Return [X, Y] of the center of cell containing provided text 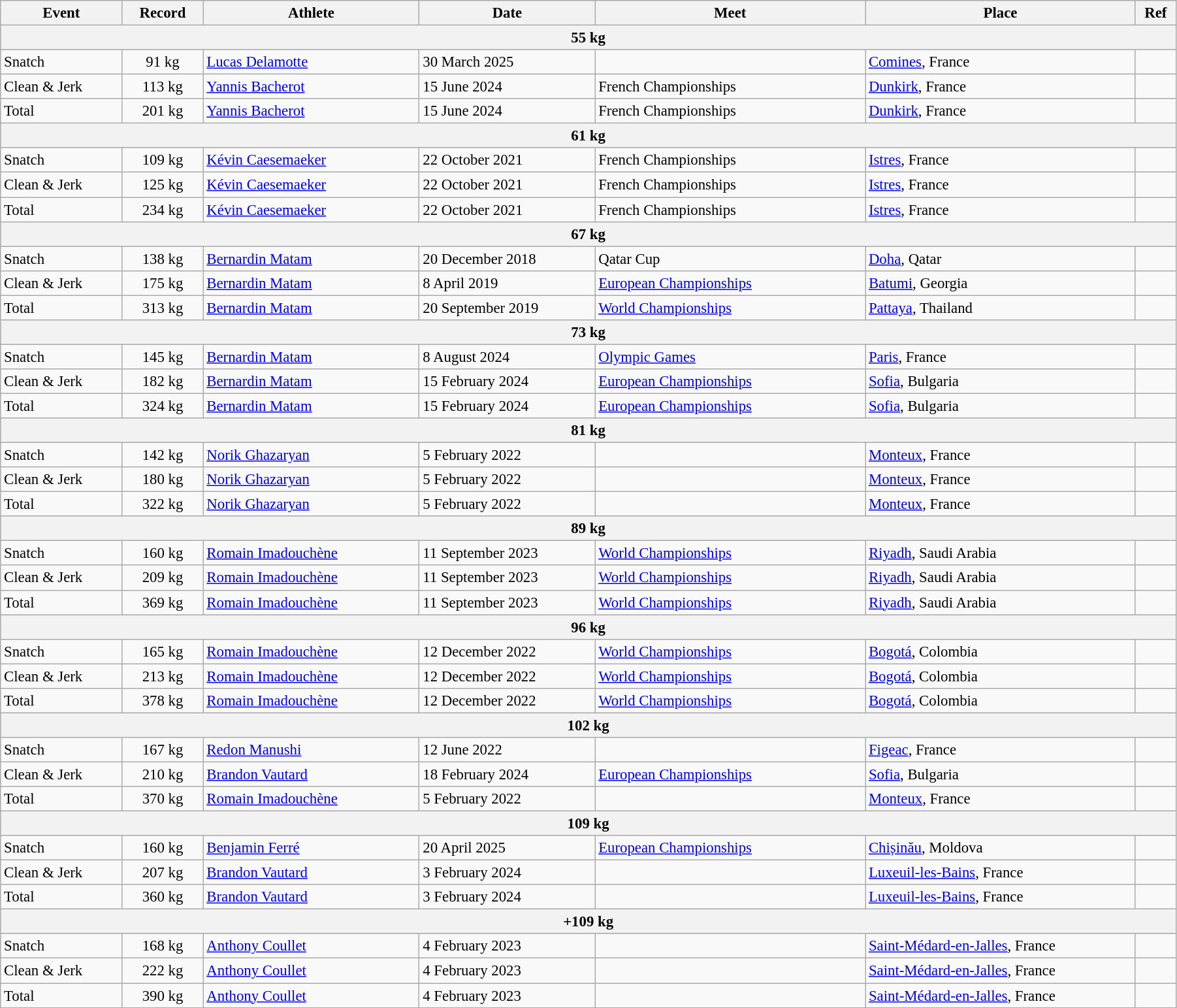
67 kg [588, 234]
Qatar Cup [730, 259]
61 kg [588, 136]
Event [61, 13]
Record [163, 13]
180 kg [163, 480]
Benjamin Ferré [311, 848]
175 kg [163, 283]
138 kg [163, 259]
Paris, France [1001, 357]
222 kg [163, 971]
Comines, France [1001, 62]
369 kg [163, 602]
Place [1001, 13]
Doha, Qatar [1001, 259]
Meet [730, 13]
+109 kg [588, 922]
Lucas Delamotte [311, 62]
Date [507, 13]
213 kg [163, 676]
Batumi, Georgia [1001, 283]
165 kg [163, 651]
182 kg [163, 382]
113 kg [163, 87]
142 kg [163, 455]
8 April 2019 [507, 283]
Athlete [311, 13]
30 March 2025 [507, 62]
Olympic Games [730, 357]
Figeac, France [1001, 750]
89 kg [588, 528]
145 kg [163, 357]
234 kg [163, 210]
210 kg [163, 774]
207 kg [163, 873]
390 kg [163, 996]
20 September 2019 [507, 308]
18 February 2024 [507, 774]
73 kg [588, 333]
81 kg [588, 431]
20 April 2025 [507, 848]
324 kg [163, 406]
8 August 2024 [507, 357]
Ref [1155, 13]
96 kg [588, 627]
370 kg [163, 799]
167 kg [163, 750]
91 kg [163, 62]
55 kg [588, 38]
168 kg [163, 947]
378 kg [163, 701]
20 December 2018 [507, 259]
Chișinău, Moldova [1001, 848]
102 kg [588, 725]
313 kg [163, 308]
360 kg [163, 897]
Redon Manushi [311, 750]
12 June 2022 [507, 750]
Pattaya, Thailand [1001, 308]
125 kg [163, 185]
322 kg [163, 504]
201 kg [163, 111]
209 kg [163, 578]
